Detect which cell encompasses the target text, then output its (X, Y) center coordinate. 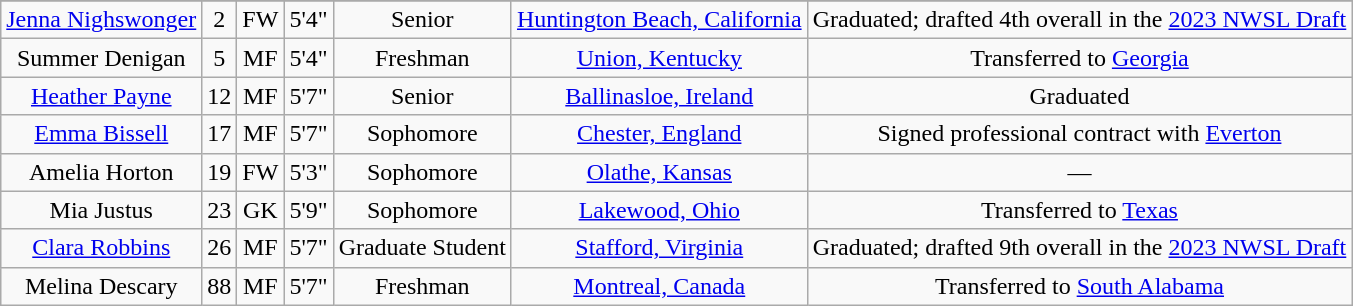
Graduated; drafted 9th overall in the 2023 NWSL Draft (1080, 248)
Transferred to Georgia (1080, 58)
Summer Denigan (102, 58)
— (1080, 172)
5 (220, 58)
Jenna Nighswonger (102, 20)
5'9" (308, 210)
12 (220, 96)
Chester, England (659, 134)
Graduated (1080, 96)
Melina Descary (102, 286)
Lakewood, Ohio (659, 210)
17 (220, 134)
Signed professional contract with Everton (1080, 134)
19 (220, 172)
Transferred to Texas (1080, 210)
Ballinasloe, Ireland (659, 96)
23 (220, 210)
Clara Robbins (102, 248)
GK (260, 210)
Graduate Student (422, 248)
Mia Justus (102, 210)
Stafford, Virginia (659, 248)
Emma Bissell (102, 134)
5'3" (308, 172)
Olathe, Kansas (659, 172)
88 (220, 286)
Graduated; drafted 4th overall in the 2023 NWSL Draft (1080, 20)
Amelia Horton (102, 172)
Huntington Beach, California (659, 20)
Montreal, Canada (659, 286)
2 (220, 20)
Union, Kentucky (659, 58)
26 (220, 248)
Heather Payne (102, 96)
Transferred to South Alabama (1080, 286)
